Return the [X, Y] coordinate for the center point of the cell that contains the specified text.  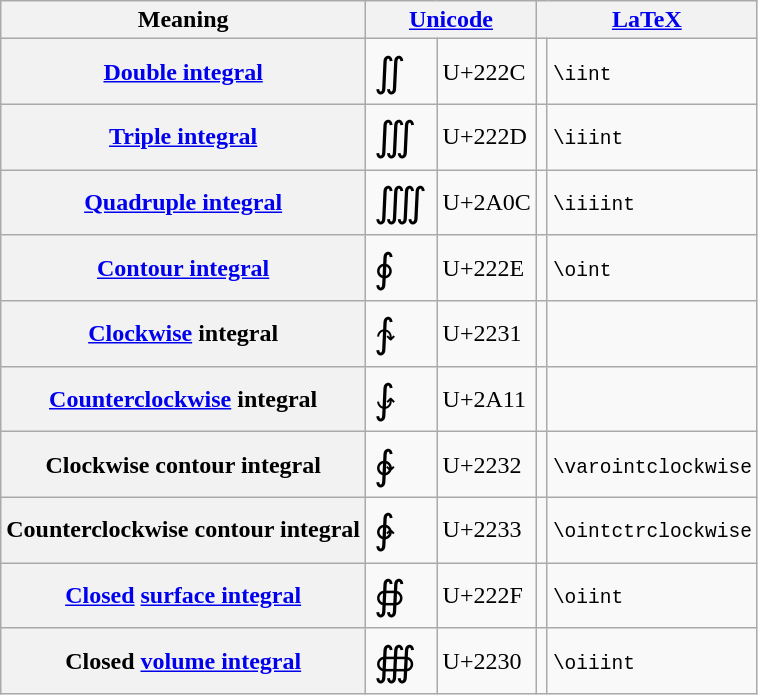
U+2231 [486, 334]
\iiint [652, 136]
\ointctrclockwise [652, 530]
∲ [402, 464]
\iint [652, 72]
Clockwise integral [184, 334]
Meaning [184, 20]
\oint [652, 268]
U+2230 [486, 660]
∱ [402, 334]
Contour integral [184, 268]
∮ [402, 268]
Clockwise contour integral [184, 464]
Quadruple integral [184, 202]
Unicode [452, 20]
U+222C [486, 72]
⨑ [402, 398]
\oiint [652, 596]
U+222E [486, 268]
U+2232 [486, 464]
∯ [402, 596]
U+222D [486, 136]
U+222F [486, 596]
U+2233 [486, 530]
U+2A0C [486, 202]
∰ [402, 660]
\oiiint [652, 660]
Counterclockwise contour integral [184, 530]
U+2A11 [486, 398]
\varointclockwise [652, 464]
Counterclockwise integral [184, 398]
\iiiint [652, 202]
∬ [402, 72]
Triple integral [184, 136]
∳ [402, 530]
LaTeX [646, 20]
⨌ [402, 202]
∭ [402, 136]
Double integral [184, 72]
Closed surface integral [184, 596]
Closed volume integral [184, 660]
